From the cell containing the given text, extract its center point as (X, Y) coordinate. 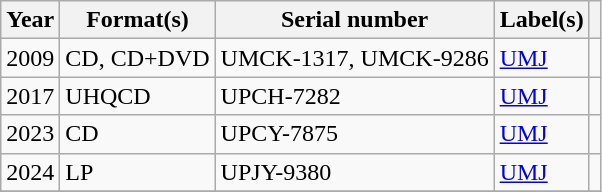
LP (138, 172)
CD (138, 134)
Serial number (354, 20)
UPCH-7282 (354, 96)
Format(s) (138, 20)
2009 (30, 58)
2017 (30, 96)
Year (30, 20)
UPCY-7875 (354, 134)
UMCK-1317, UMCK-9286 (354, 58)
UHQCD (138, 96)
2023 (30, 134)
CD, CD+DVD (138, 58)
2024 (30, 172)
UPJY-9380 (354, 172)
Label(s) (542, 20)
